Scan for the cell matching the given text and deliver its [x, y] coordinate at center. 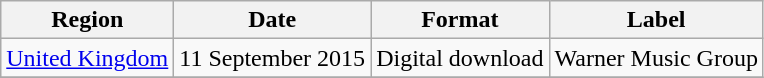
Warner Music Group [656, 58]
11 September 2015 [272, 58]
Region [88, 20]
Digital download [460, 58]
United Kingdom [88, 58]
Label [656, 20]
Date [272, 20]
Format [460, 20]
